Return [x, y] of the center of cell containing provided text 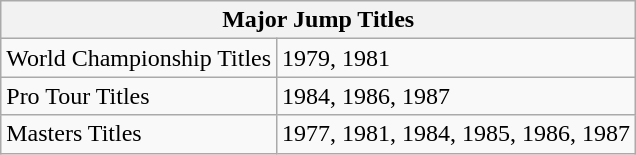
1977, 1981, 1984, 1985, 1986, 1987 [456, 134]
1979, 1981 [456, 58]
World Championship Titles [139, 58]
1984, 1986, 1987 [456, 96]
Masters Titles [139, 134]
Pro Tour Titles [139, 96]
Major Jump Titles [318, 20]
